From the cell containing the given text, extract its center point as (x, y) coordinate. 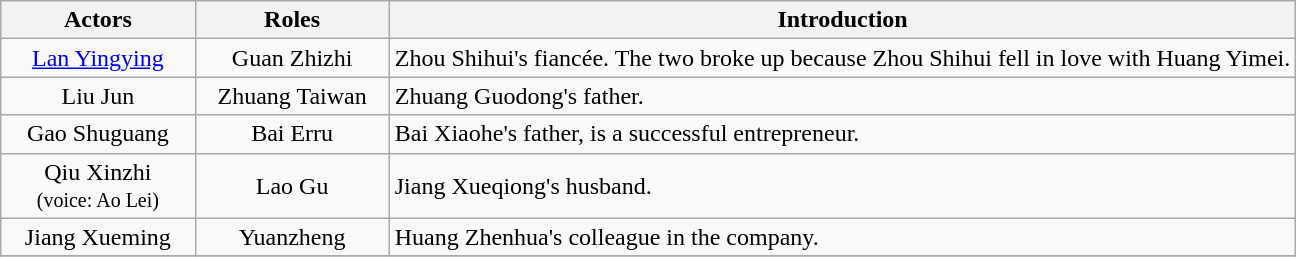
Bai Xiaohe's father, is a successful entrepreneur. (842, 134)
Zhuang Guodong's father. (842, 96)
Huang Zhenhua's colleague in the company. (842, 237)
Bai Erru (292, 134)
Jiang Xueming (98, 237)
Qiu Xinzhi(voice: Ao Lei) (98, 186)
Zhou Shihui's fiancée. The two broke up because Zhou Shihui fell in love with Huang Yimei. (842, 58)
Yuanzheng (292, 237)
Lao Gu (292, 186)
Lan Yingying (98, 58)
Actors (98, 20)
Introduction (842, 20)
Gao Shuguang (98, 134)
Liu Jun (98, 96)
Roles (292, 20)
Jiang Xueqiong's husband. (842, 186)
Zhuang Taiwan (292, 96)
Guan Zhizhi (292, 58)
